Identify which cell holds the provided text, then report its (X, Y) central coordinate. 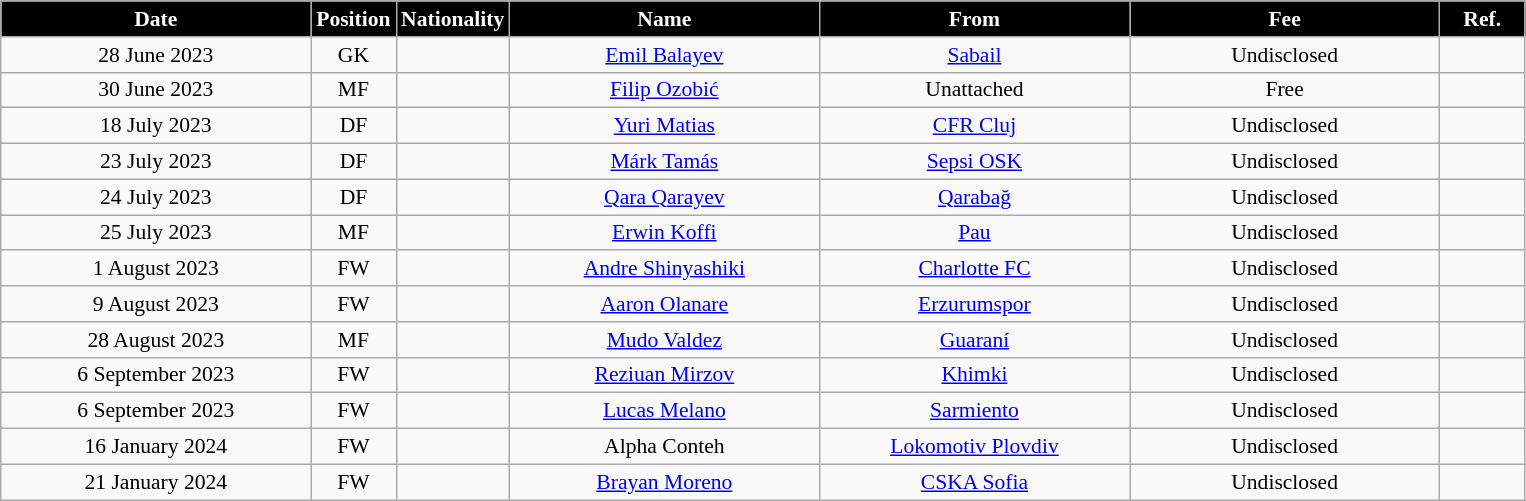
23 July 2023 (156, 162)
CSKA Sofia (974, 482)
Filip Ozobić (664, 90)
Khimki (974, 375)
24 July 2023 (156, 197)
Pau (974, 233)
Ref. (1482, 19)
1 August 2023 (156, 269)
Brayan Moreno (664, 482)
Aaron Olanare (664, 304)
Fee (1285, 19)
Yuri Matias (664, 126)
30 June 2023 (156, 90)
Unattached (974, 90)
Sarmiento (974, 411)
Lucas Melano (664, 411)
28 June 2023 (156, 55)
CFR Cluj (974, 126)
Reziuan Mirzov (664, 375)
Alpha Conteh (664, 447)
Qarabağ (974, 197)
Andre Shinyashiki (664, 269)
Qara Qarayev (664, 197)
Mudo Valdez (664, 340)
Name (664, 19)
9 August 2023 (156, 304)
18 July 2023 (156, 126)
Sepsi OSK (974, 162)
From (974, 19)
Erwin Koffi (664, 233)
Lokomotiv Plovdiv (974, 447)
Guaraní (974, 340)
Sabail (974, 55)
Emil Balayev (664, 55)
Charlotte FC (974, 269)
Date (156, 19)
21 January 2024 (156, 482)
25 July 2023 (156, 233)
16 January 2024 (156, 447)
GK (354, 55)
Márk Tamás (664, 162)
28 August 2023 (156, 340)
Nationality (452, 19)
Position (354, 19)
Free (1285, 90)
Erzurumspor (974, 304)
